Identify which cell holds the provided text, then report its (x, y) central coordinate. 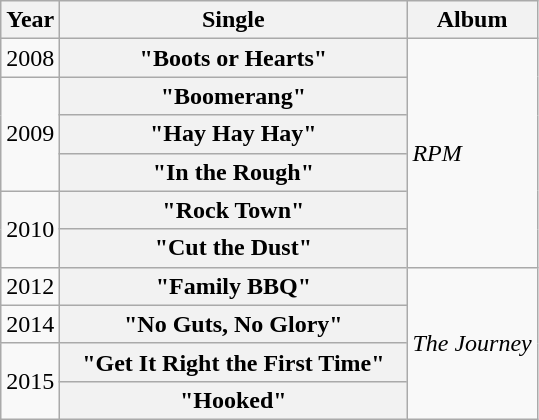
"Hooked" (234, 400)
2008 (30, 58)
2012 (30, 286)
2015 (30, 381)
2009 (30, 134)
"Boomerang" (234, 96)
"Hay Hay Hay" (234, 134)
2014 (30, 324)
Single (234, 20)
"Boots or Hearts" (234, 58)
The Journey (472, 343)
"Family BBQ" (234, 286)
"No Guts, No Glory" (234, 324)
"In the Rough" (234, 172)
"Rock Town" (234, 210)
"Cut the Dust" (234, 248)
"Get It Right the First Time" (234, 362)
Year (30, 20)
2010 (30, 229)
RPM (472, 153)
Album (472, 20)
